Return [X, Y] of the center of cell containing provided text 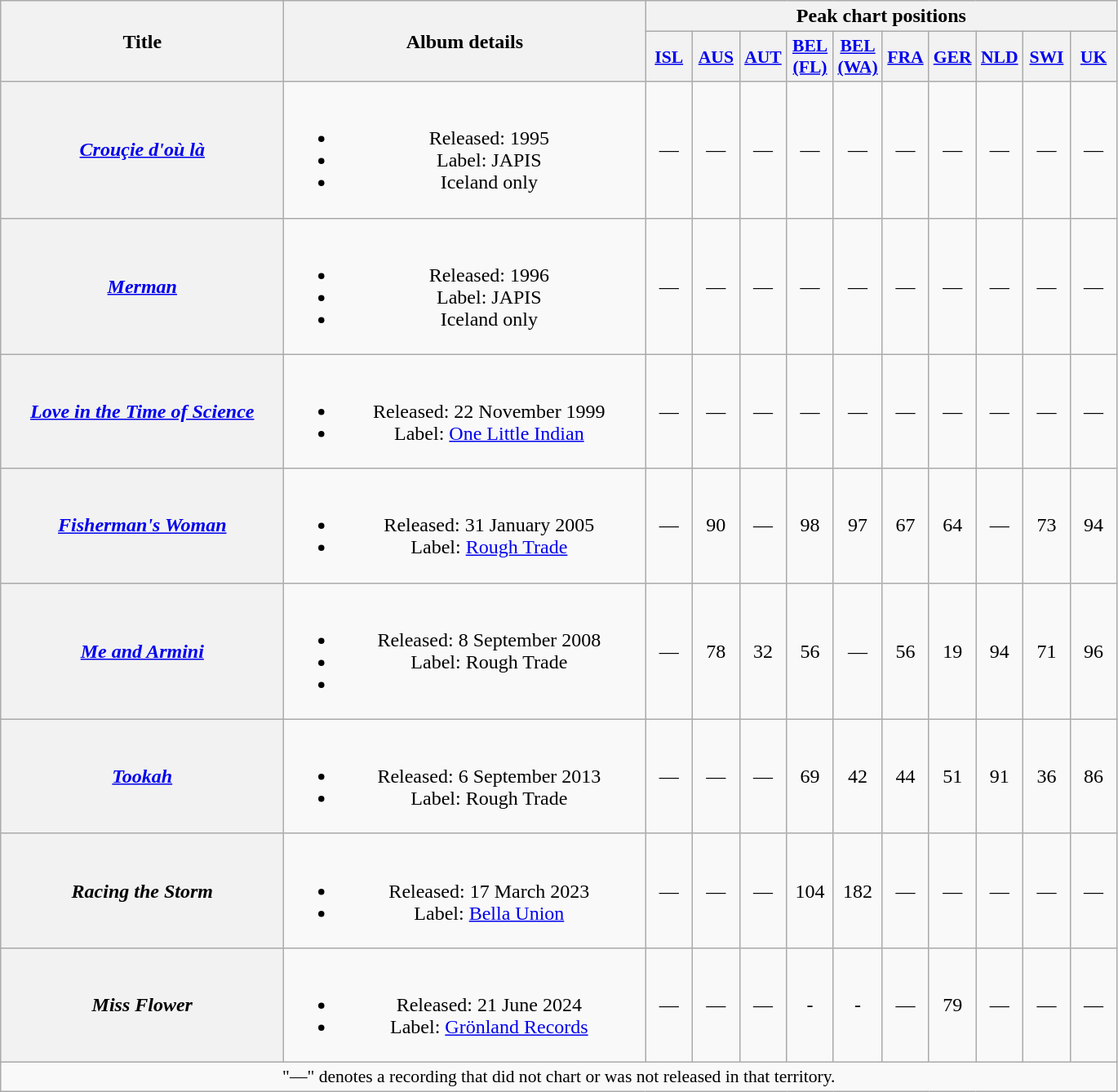
Released: 8 September 2008Label: Rough Trade [465, 651]
Album details [465, 41]
Crouçie d'où là [142, 150]
98 [810, 526]
UK [1094, 57]
Title [142, 41]
90 [716, 526]
Released: 1995Label: JAPISIceland only [465, 150]
64 [952, 526]
BEL(FL) [810, 57]
Released: 17 March 2023Label: Bella Union [465, 890]
86 [1094, 776]
67 [906, 526]
Released: 31 January 2005Label: Rough Trade [465, 526]
AUT [763, 57]
NLD [1000, 57]
Me and Armini [142, 651]
96 [1094, 651]
73 [1047, 526]
GER [952, 57]
Love in the Time of Science [142, 411]
Miss Flower [142, 1005]
51 [952, 776]
97 [857, 526]
AUS [716, 57]
BEL(WA) [857, 57]
ISL [669, 57]
Released: 1996Label: JAPISIceland only [465, 286]
Merman [142, 286]
36 [1047, 776]
104 [810, 890]
79 [952, 1005]
71 [1047, 651]
Released: 22 November 1999Label: One Little Indian [465, 411]
182 [857, 890]
Released: 21 June 2024Label: Grönland Records [465, 1005]
32 [763, 651]
44 [906, 776]
19 [952, 651]
78 [716, 651]
FRA [906, 57]
Peak chart positions [881, 16]
42 [857, 776]
Tookah [142, 776]
91 [1000, 776]
Fisherman's Woman [142, 526]
Racing the Storm [142, 890]
"—" denotes a recording that did not chart or was not released in that territory. [559, 1076]
SWI [1047, 57]
Released: 6 September 2013Label: Rough Trade [465, 776]
69 [810, 776]
